Return [x, y] of the center of cell containing provided text 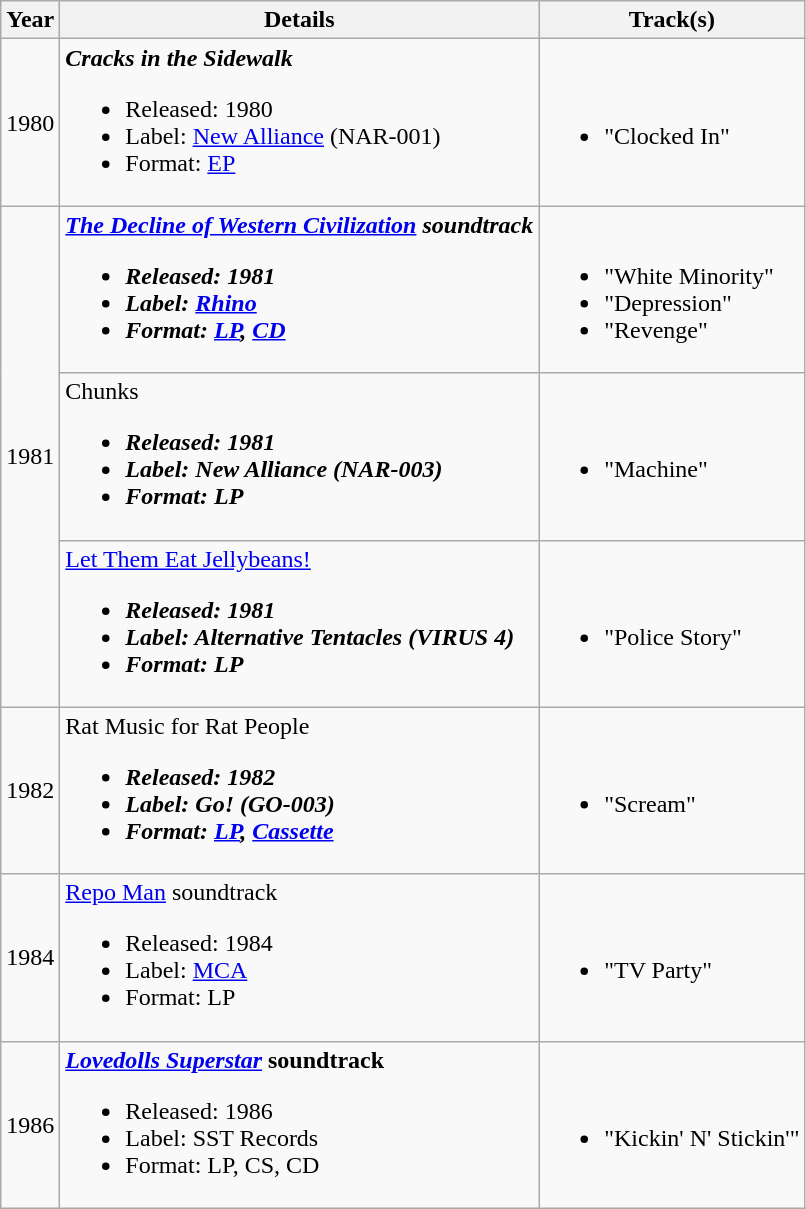
1981 [30, 456]
"Clocked In" [672, 122]
1980 [30, 122]
Track(s) [672, 20]
"Police Story" [672, 624]
Details [300, 20]
"TV Party" [672, 958]
Let Them Eat Jellybeans!Released: 1981Label: Alternative Tentacles (VIRUS 4)Format: LP [300, 624]
"White Minority" "Depression" "Revenge" [672, 290]
1982 [30, 790]
Rat Music for Rat PeopleReleased: 1982Label: Go! (GO-003)Format: LP, Cassette [300, 790]
1984 [30, 958]
ChunksReleased: 1981Label: New Alliance (NAR-003)Format: LP [300, 456]
"Machine" [672, 456]
Lovedolls Superstar soundtrackReleased: 1986Label: SST RecordsFormat: LP, CS, CD [300, 1124]
Year [30, 20]
"Kickin' N' Stickin'" [672, 1124]
The Decline of Western Civilization soundtrackReleased: 1981Label: RhinoFormat: LP, CD [300, 290]
"Scream" [672, 790]
Cracks in the SidewalkReleased: 1980Label: New Alliance (NAR-001)Format: EP [300, 122]
Repo Man soundtrackReleased: 1984Label: MCAFormat: LP [300, 958]
1986 [30, 1124]
